Return (X, Y) of the center of cell containing provided text 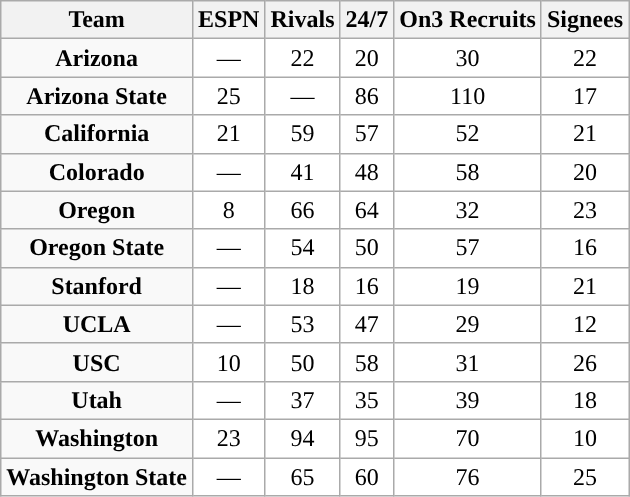
Stanford (97, 286)
Arizona (97, 58)
Oregon (97, 210)
On3 Recruits (468, 20)
48 (367, 172)
12 (584, 324)
Colorado (97, 172)
Washington (97, 438)
32 (468, 210)
60 (367, 477)
30 (468, 58)
47 (367, 324)
95 (367, 438)
94 (302, 438)
64 (367, 210)
UCLA (97, 324)
26 (584, 362)
35 (367, 400)
31 (468, 362)
52 (468, 134)
24/7 (367, 20)
76 (468, 477)
29 (468, 324)
37 (302, 400)
8 (229, 210)
USC (97, 362)
17 (584, 96)
53 (302, 324)
Team (97, 20)
Arizona State (97, 96)
Washington State (97, 477)
39 (468, 400)
66 (302, 210)
70 (468, 438)
19 (468, 286)
65 (302, 477)
110 (468, 96)
54 (302, 248)
California (97, 134)
86 (367, 96)
Oregon State (97, 248)
Rivals (302, 20)
Signees (584, 20)
Utah (97, 400)
ESPN (229, 20)
— (229, 58)
59 (302, 134)
41 (302, 172)
